Capture the cell that displays the provided text and extract its [x, y] central coordinate. 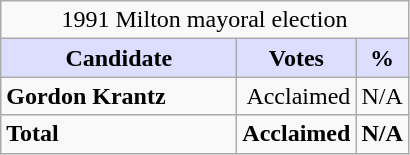
Candidate [119, 58]
Votes [296, 58]
% [382, 58]
Gordon Krantz [119, 96]
1991 Milton mayoral election [205, 20]
Total [119, 134]
